Find where the given text appears and provide that cell's center as [x, y] coordinate. 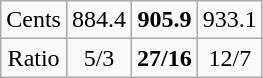
884.4 [98, 20]
Cents [34, 20]
27/16 [165, 58]
12/7 [230, 58]
933.1 [230, 20]
905.9 [165, 20]
5/3 [98, 58]
Ratio [34, 58]
